Output the (x, y) coordinate of the center of the cell containing the given text.  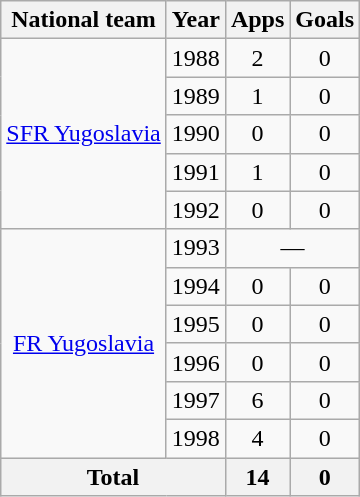
14 (257, 477)
1989 (196, 96)
FR Yugoslavia (84, 343)
1993 (196, 248)
1998 (196, 438)
1996 (196, 362)
SFR Yugoslavia (84, 134)
National team (84, 20)
1991 (196, 172)
1992 (196, 210)
1988 (196, 58)
1990 (196, 134)
— (292, 248)
Total (114, 477)
Year (196, 20)
Apps (257, 20)
1997 (196, 400)
6 (257, 400)
2 (257, 58)
4 (257, 438)
1994 (196, 286)
Goals (325, 20)
1995 (196, 324)
